Return the [x, y] coordinate for the center point of the cell that contains the specified text.  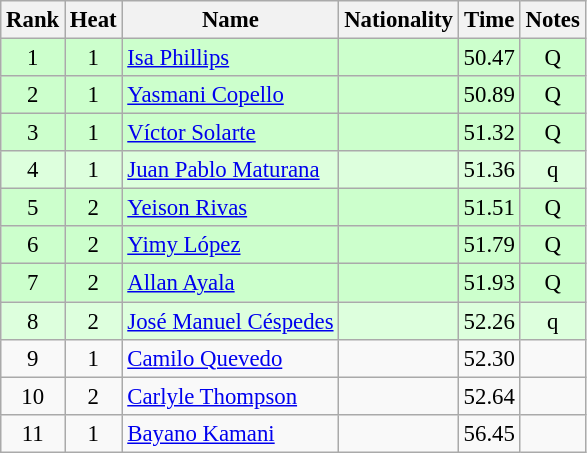
Yasmani Copello [230, 95]
Isa Phillips [230, 58]
10 [33, 396]
Carlyle Thompson [230, 396]
8 [33, 321]
Juan Pablo Maturana [230, 170]
52.26 [489, 321]
Yeison Rivas [230, 208]
Víctor Solarte [230, 133]
50.89 [489, 95]
56.45 [489, 433]
6 [33, 245]
José Manuel Céspedes [230, 321]
Time [489, 20]
Camilo Quevedo [230, 358]
51.32 [489, 133]
Notes [552, 20]
Allan Ayala [230, 283]
52.64 [489, 396]
Nationality [398, 20]
Rank [33, 20]
9 [33, 358]
5 [33, 208]
4 [33, 170]
51.51 [489, 208]
Bayano Kamani [230, 433]
3 [33, 133]
Heat [94, 20]
Yimy López [230, 245]
52.30 [489, 358]
51.79 [489, 245]
11 [33, 433]
51.93 [489, 283]
51.36 [489, 170]
7 [33, 283]
50.47 [489, 58]
Name [230, 20]
